Locate the cell with the specified text and output its (x, y) center coordinate. 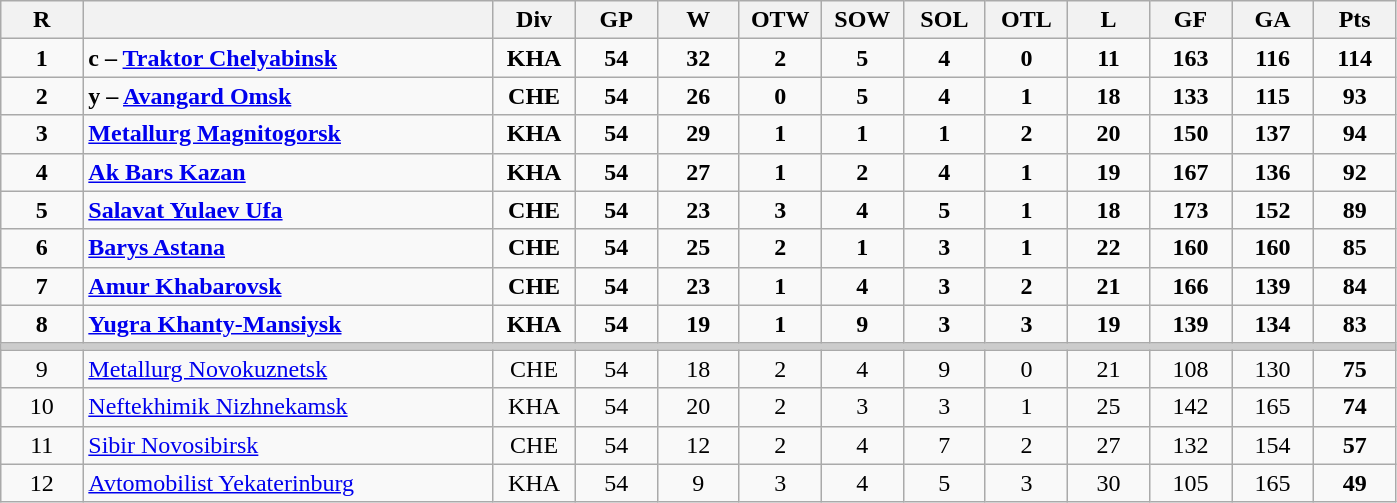
Metallurg Magnitogorsk (288, 134)
163 (1191, 58)
92 (1355, 172)
75 (1355, 369)
OTL (1026, 20)
94 (1355, 134)
GA (1273, 20)
c – Traktor Chelyabinsk (288, 58)
85 (1355, 248)
Salavat Yulaev Ufa (288, 210)
93 (1355, 96)
Yugra Khanty-Mansiysk (288, 324)
132 (1191, 445)
49 (1355, 483)
OTW (780, 20)
57 (1355, 445)
154 (1273, 445)
R (42, 20)
Sibir Novosibirsk (288, 445)
84 (1355, 286)
89 (1355, 210)
Amur Khabarovsk (288, 286)
133 (1191, 96)
30 (1108, 483)
134 (1273, 324)
115 (1273, 96)
y – Avangard Omsk (288, 96)
150 (1191, 134)
Barys Astana (288, 248)
8 (42, 324)
Div (534, 20)
108 (1191, 369)
GP (616, 20)
130 (1273, 369)
116 (1273, 58)
114 (1355, 58)
83 (1355, 324)
Pts (1355, 20)
SOW (862, 20)
SOL (944, 20)
142 (1191, 407)
29 (698, 134)
Avtomobilist Yekaterinburg (288, 483)
105 (1191, 483)
152 (1273, 210)
22 (1108, 248)
173 (1191, 210)
10 (42, 407)
GF (1191, 20)
Neftekhimik Nizhnekamsk (288, 407)
L (1108, 20)
W (698, 20)
137 (1273, 134)
Metallurg Novokuznetsk (288, 369)
136 (1273, 172)
32 (698, 58)
6 (42, 248)
166 (1191, 286)
Ak Bars Kazan (288, 172)
26 (698, 96)
167 (1191, 172)
74 (1355, 407)
